Find where the given text appears and provide that cell's center as (x, y) coordinate. 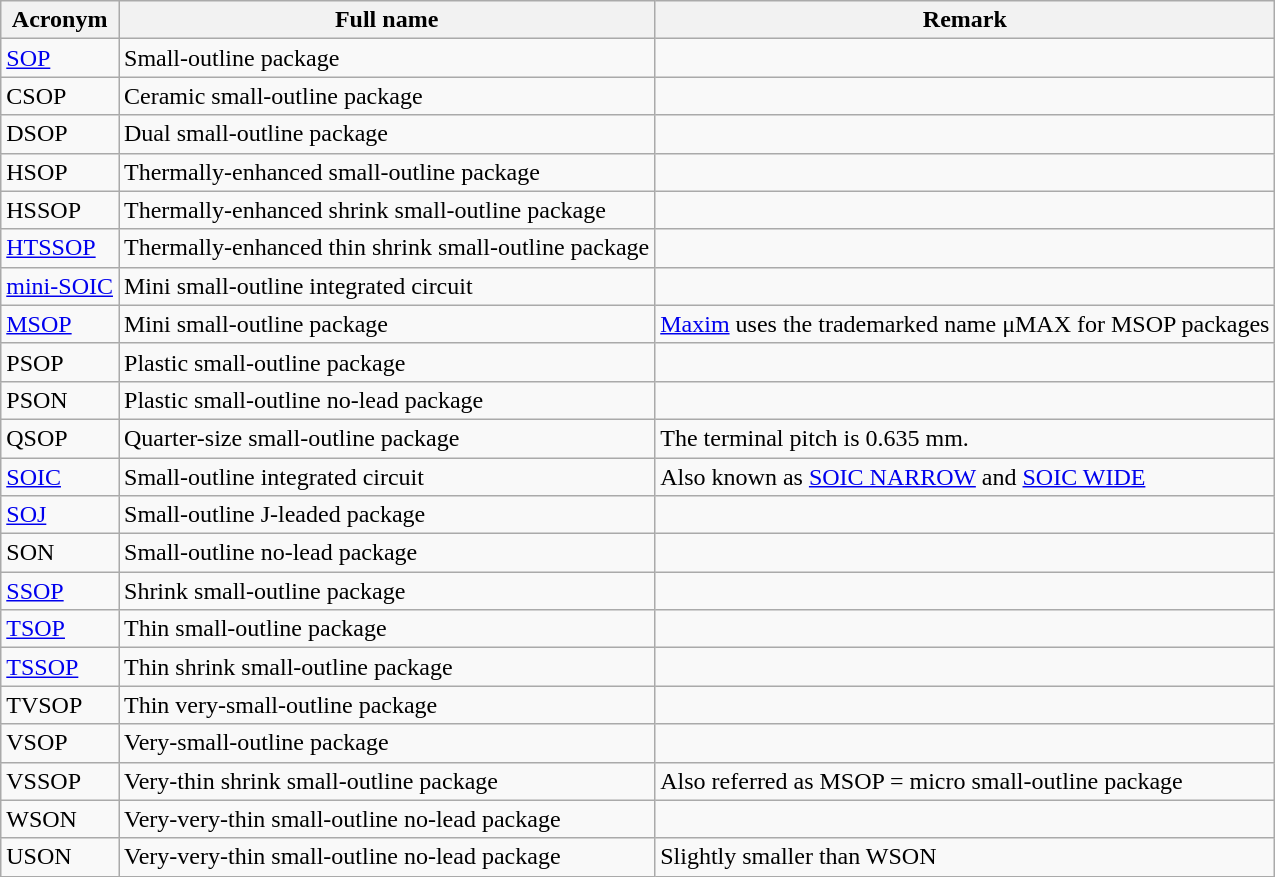
Quarter-size small-outline package (386, 438)
Also referred as MSOP = micro small-outline package (965, 781)
USON (60, 857)
QSOP (60, 438)
Very-small-outline package (386, 743)
Small-outline integrated circuit (386, 477)
mini-SOIC (60, 286)
SSOP (60, 591)
CSOP (60, 96)
Dual small-outline package (386, 134)
SOJ (60, 515)
PSOP (60, 362)
Plastic small-outline no-lead package (386, 400)
MSOP (60, 324)
Small-outline package (386, 58)
Acronym (60, 20)
HSOP (60, 172)
Ceramic small-outline package (386, 96)
PSON (60, 400)
Full name (386, 20)
Plastic small-outline package (386, 362)
Small-outline J-leaded package (386, 515)
HSSOP (60, 210)
VSOP (60, 743)
Very-thin shrink small-outline package (386, 781)
TSSOP (60, 667)
Small-outline no-lead package (386, 553)
SON (60, 553)
HTSSOP (60, 248)
Mini small-outline package (386, 324)
The terminal pitch is 0.635 mm. (965, 438)
Thin small-outline package (386, 629)
Thin shrink small-outline package (386, 667)
Thermally-enhanced shrink small-outline package (386, 210)
Shrink small-outline package (386, 591)
Also known as SOIC NARROW and SOIC WIDE (965, 477)
SOIC (60, 477)
Mini small-outline integrated circuit (386, 286)
Slightly smaller than WSON (965, 857)
SOP (60, 58)
Remark (965, 20)
TSOP (60, 629)
Thermally-enhanced thin shrink small-outline package (386, 248)
WSON (60, 819)
DSOP (60, 134)
Thermally-enhanced small-outline package (386, 172)
VSSOP (60, 781)
TVSOP (60, 705)
Maxim uses the trademarked name μMAX for MSOP packages (965, 324)
Thin very-small-outline package (386, 705)
